Detect which cell encompasses the target text, then output its (x, y) center coordinate. 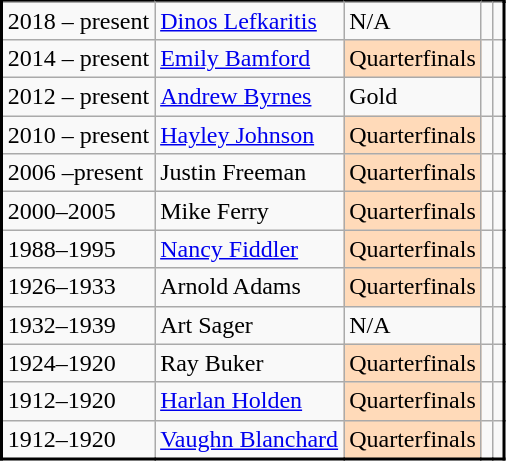
2000–2005 (78, 211)
Justin Freeman (250, 173)
Ray Buker (250, 363)
1924–1920 (78, 363)
2006 –present (78, 173)
1932–1939 (78, 325)
1988–1995 (78, 249)
Hayley Johnson (250, 135)
2014 – present (78, 59)
Mike Ferry (250, 211)
Emily Bamford (250, 59)
Arnold Adams (250, 287)
Nancy Fiddler (250, 249)
Harlan Holden (250, 401)
Art Sager (250, 325)
Vaughn Blanchard (250, 440)
1926–1933 (78, 287)
2010 – present (78, 135)
2012 – present (78, 97)
Andrew Byrnes (250, 97)
Gold (413, 97)
Dinos Lefkaritis (250, 21)
2018 – present (78, 21)
